Determine the (X, Y) coordinate at the center of the cell enclosing the given text.  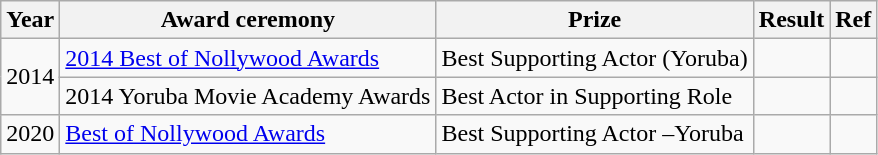
Year (30, 20)
Best Supporting Actor –Yoruba (594, 134)
Award ceremony (248, 20)
2014 Yoruba Movie Academy Awards (248, 96)
Best Actor in Supporting Role (594, 96)
Best Supporting Actor (Yoruba) (594, 58)
2020 (30, 134)
Best of Nollywood Awards (248, 134)
Ref (854, 20)
2014 (30, 77)
Prize (594, 20)
Result (791, 20)
2014 Best of Nollywood Awards (248, 58)
